For the text-containing cell, return its midpoint in [X, Y] coordinate format. 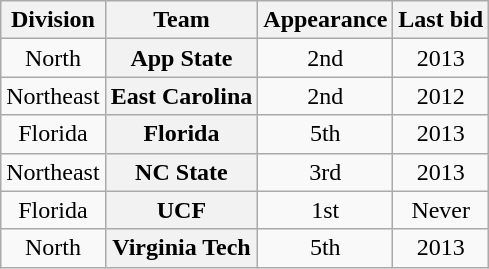
Last bid [441, 20]
NC State [182, 172]
2012 [441, 96]
Team [182, 20]
App State [182, 58]
Appearance [326, 20]
East Carolina [182, 96]
Virginia Tech [182, 248]
3rd [326, 172]
Never [441, 210]
Division [53, 20]
UCF [182, 210]
1st [326, 210]
